From the cell containing the given text, extract its center point as [x, y] coordinate. 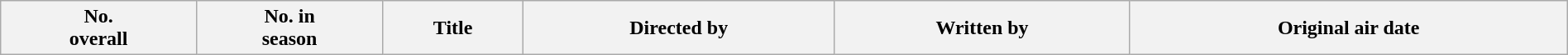
No. inseason [289, 28]
Directed by [678, 28]
Original air date [1348, 28]
Title [453, 28]
Written by [982, 28]
No.overall [99, 28]
